Search for the cell housing the specified text and yield its (X, Y) center coordinate. 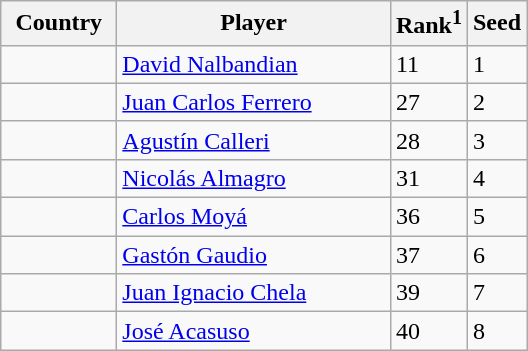
Agustín Calleri (254, 140)
4 (496, 178)
David Nalbandian (254, 64)
Player (254, 24)
6 (496, 255)
31 (428, 178)
Country (59, 24)
5 (496, 217)
2 (496, 102)
7 (496, 293)
8 (496, 331)
40 (428, 331)
Carlos Moyá (254, 217)
11 (428, 64)
39 (428, 293)
28 (428, 140)
Nicolás Almagro (254, 178)
Juan Carlos Ferrero (254, 102)
36 (428, 217)
1 (496, 64)
Seed (496, 24)
3 (496, 140)
37 (428, 255)
27 (428, 102)
Gastón Gaudio (254, 255)
Rank1 (428, 24)
Juan Ignacio Chela (254, 293)
José Acasuso (254, 331)
